For the text-containing cell, return its midpoint in [X, Y] coordinate format. 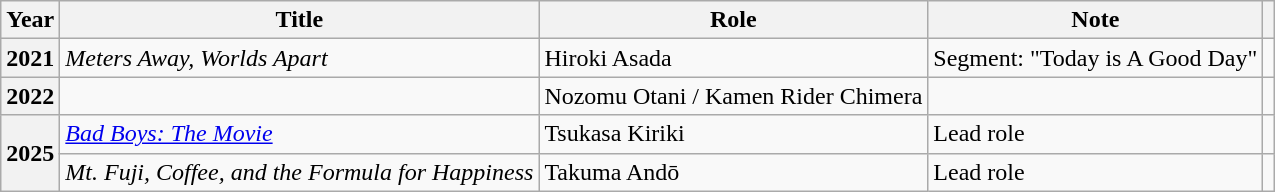
Takuma Andō [734, 172]
Title [300, 20]
Bad Boys: The Movie [300, 134]
2025 [30, 153]
Year [30, 20]
Tsukasa Kiriki [734, 134]
Note [1096, 20]
Segment: "Today is A Good Day" [1096, 58]
Nozomu Otani / Kamen Rider Chimera [734, 96]
Mt. Fuji, Coffee, and the Formula for Happiness [300, 172]
Hiroki Asada [734, 58]
2021 [30, 58]
Role [734, 20]
2022 [30, 96]
Meters Away, Worlds Apart [300, 58]
